Search for the cell housing the specified text and yield its (X, Y) center coordinate. 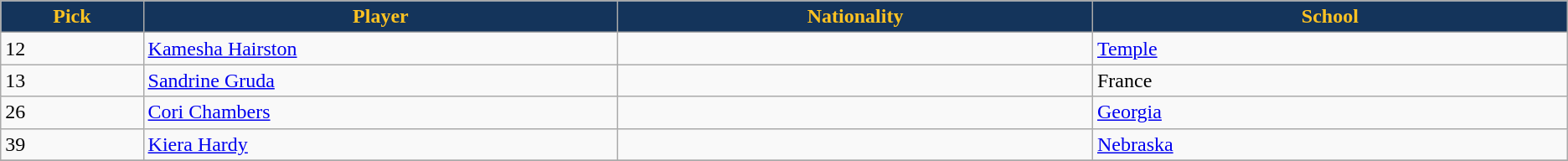
Nationality (856, 17)
26 (72, 112)
Sandrine Gruda (380, 80)
Player (380, 17)
Pick (72, 17)
12 (72, 49)
School (1330, 17)
Cori Chambers (380, 112)
Temple (1330, 49)
13 (72, 80)
Kamesha Hairston (380, 49)
39 (72, 144)
Nebraska (1330, 144)
France (1330, 80)
Kiera Hardy (380, 144)
Georgia (1330, 112)
